From the cell containing the given text, extract its center point as [X, Y] coordinate. 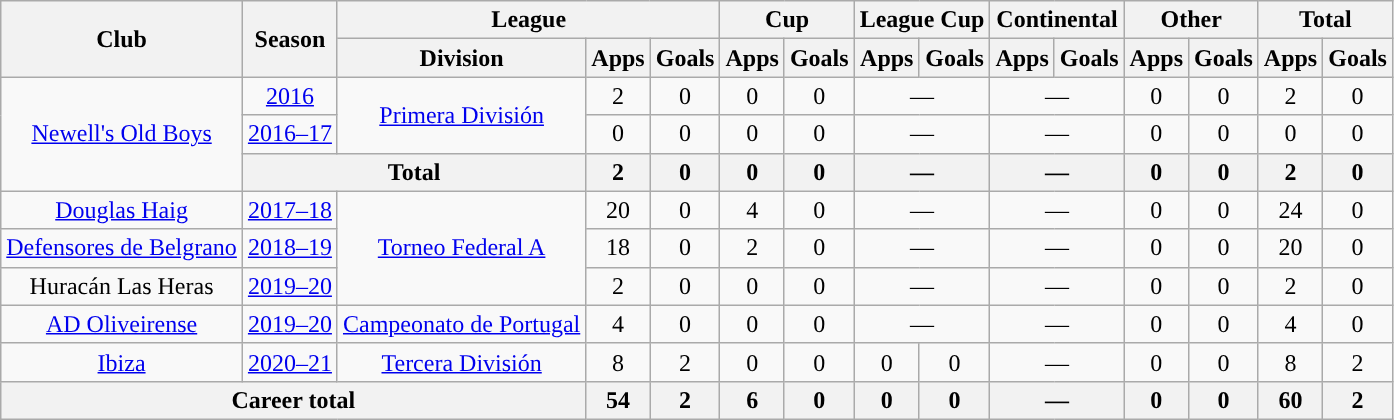
League Cup [922, 20]
60 [1290, 400]
Campeonato de Portugal [461, 324]
Douglas Haig [122, 210]
Season [290, 39]
Ibiza [122, 362]
Continental [1057, 20]
2018–19 [290, 248]
Tercera División [461, 362]
Division [461, 58]
League [528, 20]
Club [122, 39]
2016 [290, 96]
2017–18 [290, 210]
Cup [787, 20]
Huracán Las Heras [122, 286]
AD Oliveirense [122, 324]
18 [618, 248]
Torneo Federal A [461, 248]
6 [752, 400]
24 [1290, 210]
Career total [294, 400]
54 [618, 400]
Primera División [461, 115]
Defensores de Belgrano [122, 248]
2020–21 [290, 362]
2016–17 [290, 134]
Newell's Old Boys [122, 134]
Other [1191, 20]
